Capture the cell that displays the provided text and extract its [x, y] central coordinate. 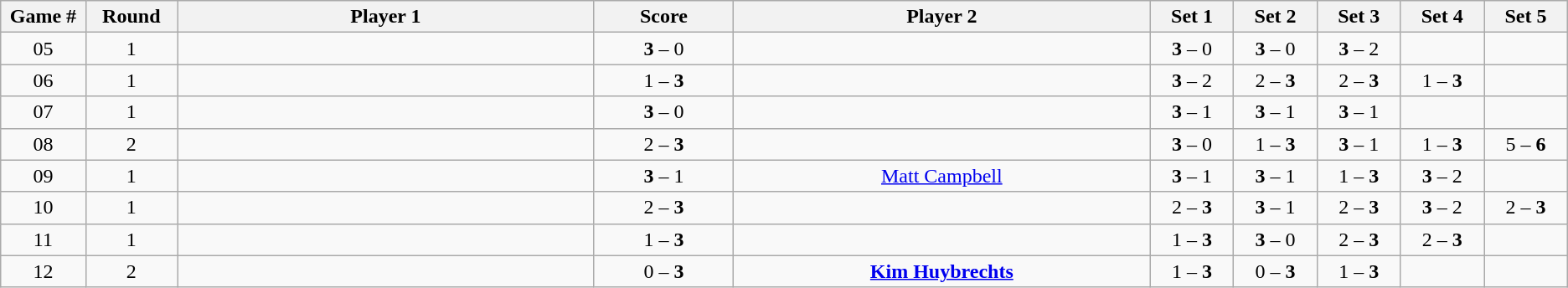
Set 1 [1192, 17]
Kim Huybrechts [941, 271]
Round [131, 17]
08 [44, 144]
10 [44, 208]
Player 2 [941, 17]
05 [44, 49]
Matt Campbell [941, 176]
11 [44, 239]
12 [44, 271]
06 [44, 80]
Set 4 [1442, 17]
Set 3 [1359, 17]
Set 2 [1276, 17]
Set 5 [1526, 17]
Game # [44, 17]
09 [44, 176]
Player 1 [386, 17]
Score [663, 17]
5 – 6 [1526, 144]
07 [44, 112]
